Return [X, Y] of the center of cell containing provided text 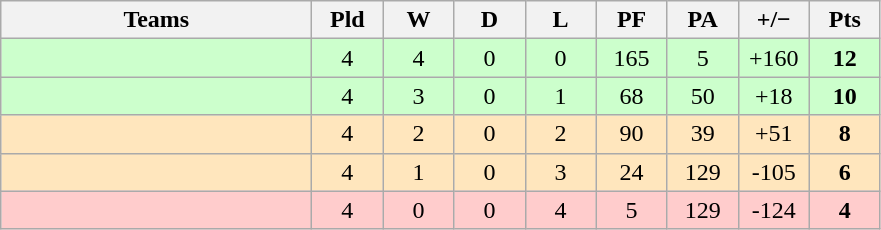
D [490, 20]
Pld [348, 20]
PF [632, 20]
L [560, 20]
12 [844, 58]
68 [632, 96]
W [418, 20]
+51 [774, 134]
+160 [774, 58]
Pts [844, 20]
8 [844, 134]
Teams [156, 20]
10 [844, 96]
24 [632, 172]
50 [702, 96]
+/− [774, 20]
165 [632, 58]
+18 [774, 96]
-124 [774, 210]
6 [844, 172]
-105 [774, 172]
90 [632, 134]
PA [702, 20]
39 [702, 134]
